For the text-containing cell, return its midpoint in [x, y] coordinate format. 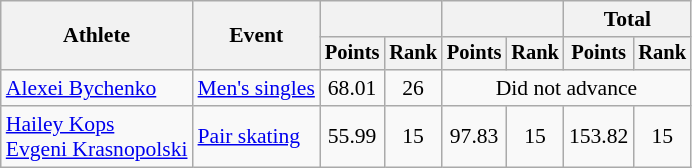
153.82 [598, 136]
Hailey KopsEvgeni Krasnopolski [97, 136]
Did not advance [566, 88]
Total [628, 19]
55.99 [352, 136]
Alexei Bychenko [97, 88]
Pair skating [256, 136]
Athlete [97, 36]
26 [413, 88]
97.83 [474, 136]
Event [256, 36]
Men's singles [256, 88]
68.01 [352, 88]
